Determine the (x, y) coordinate at the center of the cell enclosing the given text.  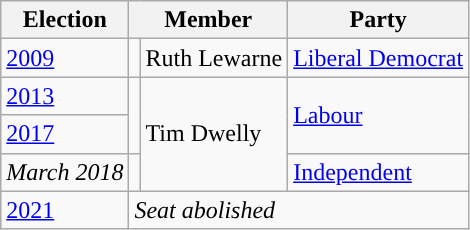
Ruth Lewarne (214, 58)
2009 (65, 58)
2017 (65, 134)
2021 (65, 210)
Election (65, 20)
March 2018 (65, 172)
Labour (378, 115)
Seat abolished (299, 210)
Member (208, 20)
Tim Dwelly (214, 134)
2013 (65, 96)
Independent (378, 172)
Party (378, 20)
Liberal Democrat (378, 58)
